Provide the [x, y] coordinate of the cell's center where the given text is located.  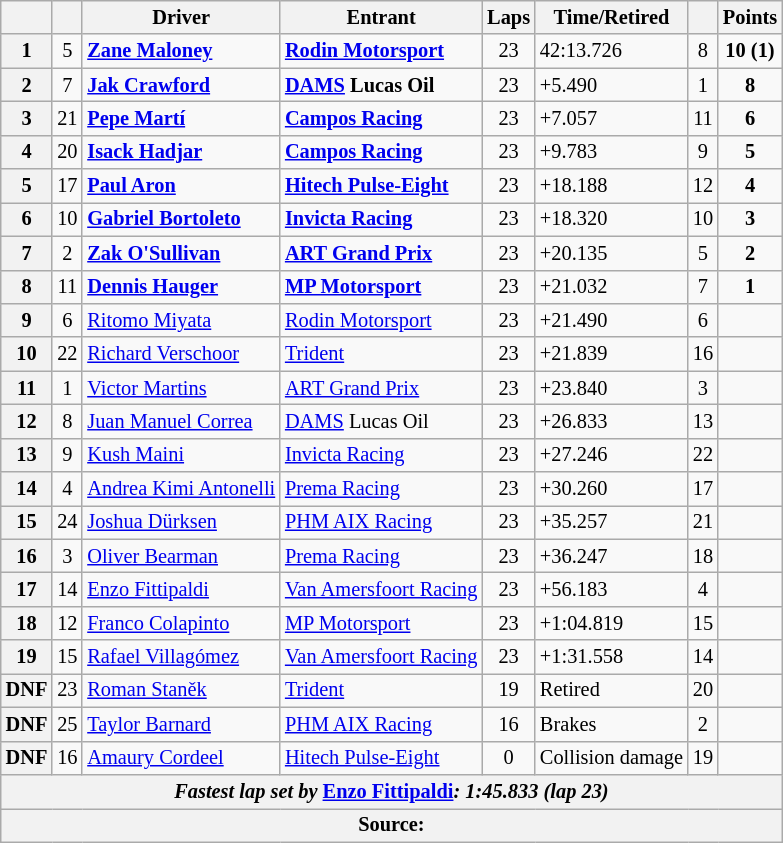
+21.839 [612, 354]
+27.246 [612, 455]
+1:31.558 [612, 657]
Ritomo Miyata [181, 320]
Franco Colapinto [181, 623]
Richard Verschoor [181, 354]
Enzo Fittipaldi [181, 589]
Retired [612, 690]
+35.257 [612, 522]
Brakes [612, 724]
Taylor Barnard [181, 724]
+21.032 [612, 287]
Jak Crawford [181, 85]
Driver [181, 17]
Oliver Bearman [181, 556]
Collision damage [612, 758]
Andrea Kimi Antonelli [181, 489]
Laps [508, 17]
Rafael Villagómez [181, 657]
Zak O'Sullivan [181, 253]
Isack Hadjar [181, 152]
42:13.726 [612, 51]
Joshua Dürksen [181, 522]
0 [508, 758]
Juan Manuel Correa [181, 421]
Paul Aron [181, 186]
+30.260 [612, 489]
Gabriel Bortoleto [181, 219]
Victor Martins [181, 388]
+7.057 [612, 118]
Pepe Martí [181, 118]
Fastest lap set by Enzo Fittipaldi: 1:45.833 (lap 23) [392, 791]
Time/Retired [612, 17]
+18.320 [612, 219]
+23.840 [612, 388]
+1:04.819 [612, 623]
Kush Maini [181, 455]
Roman Staněk [181, 690]
+18.188 [612, 186]
10 (1) [750, 51]
+21.490 [612, 320]
+20.135 [612, 253]
+56.183 [612, 589]
+9.783 [612, 152]
+5.490 [612, 85]
Amaury Cordeel [181, 758]
24 [67, 522]
25 [67, 724]
Entrant [381, 17]
Source: [392, 825]
Points [750, 17]
Dennis Hauger [181, 287]
Zane Maloney [181, 51]
+26.833 [612, 421]
+36.247 [612, 556]
